For the text-containing cell, return its midpoint in (x, y) coordinate format. 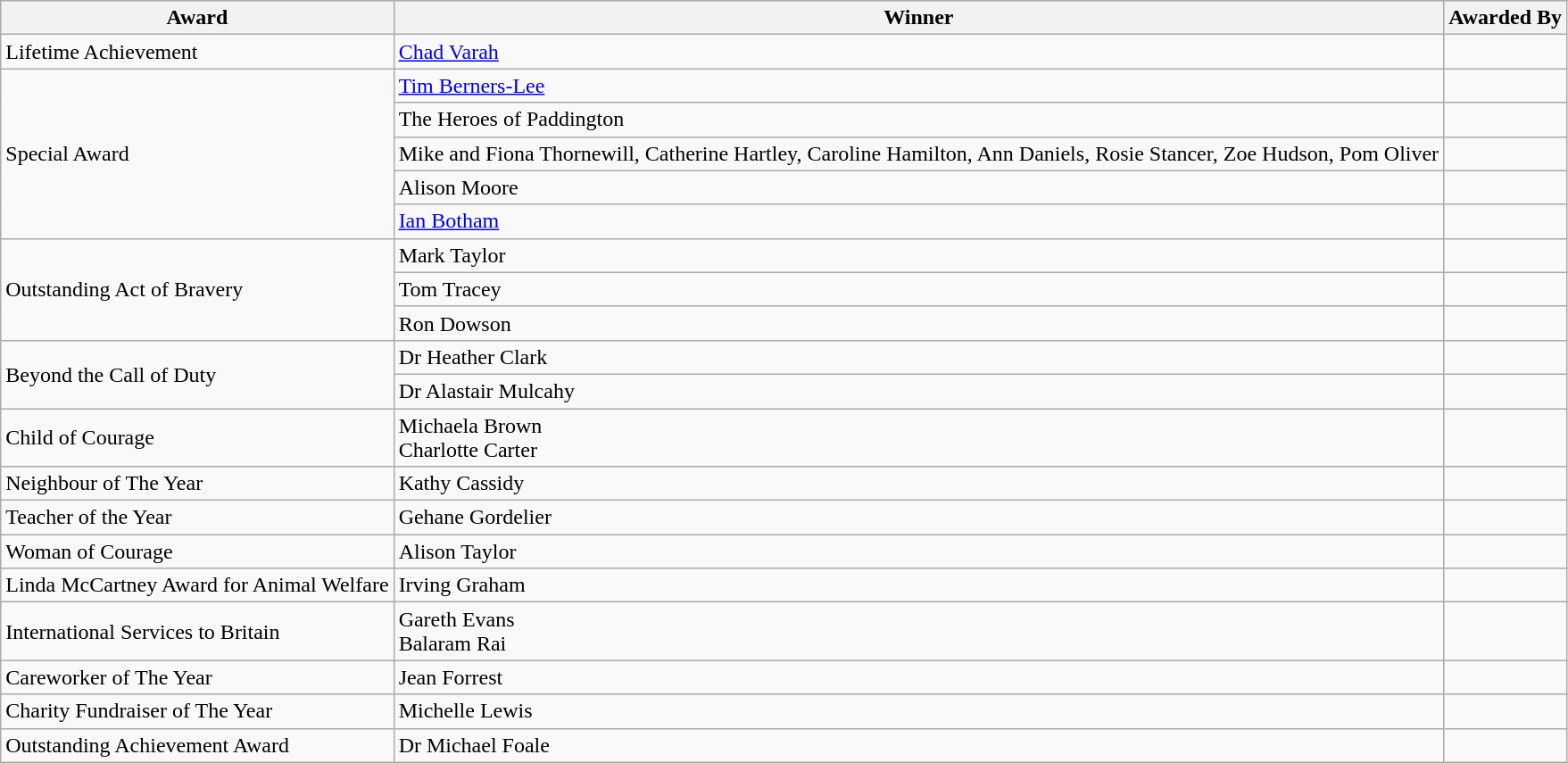
Gareth EvansBalaram Rai (919, 632)
Special Award (197, 153)
Child of Courage (197, 437)
Chad Varah (919, 52)
Kathy Cassidy (919, 484)
The Heroes of Paddington (919, 120)
Michelle Lewis (919, 711)
Jean Forrest (919, 677)
Dr Heather Clark (919, 357)
Winner (919, 18)
Alison Moore (919, 187)
Beyond the Call of Duty (197, 374)
Irving Graham (919, 585)
Alison Taylor (919, 552)
Outstanding Act of Bravery (197, 289)
Linda McCartney Award for Animal Welfare (197, 585)
Awarded By (1506, 18)
Lifetime Achievement (197, 52)
Tim Berners-Lee (919, 86)
Tom Tracey (919, 289)
Careworker of The Year (197, 677)
Mark Taylor (919, 255)
Outstanding Achievement Award (197, 745)
Gehane Gordelier (919, 518)
International Services to Britain (197, 632)
Mike and Fiona Thornewill, Catherine Hartley, Caroline Hamilton, Ann Daniels, Rosie Stancer, Zoe Hudson, Pom Oliver (919, 153)
Woman of Courage (197, 552)
Charity Fundraiser of The Year (197, 711)
Neighbour of The Year (197, 484)
Ian Botham (919, 221)
Teacher of the Year (197, 518)
Dr Michael Foale (919, 745)
Award (197, 18)
Ron Dowson (919, 323)
Dr Alastair Mulcahy (919, 391)
Michaela BrownCharlotte Carter (919, 437)
